Search for the cell housing the specified text and yield its (X, Y) center coordinate. 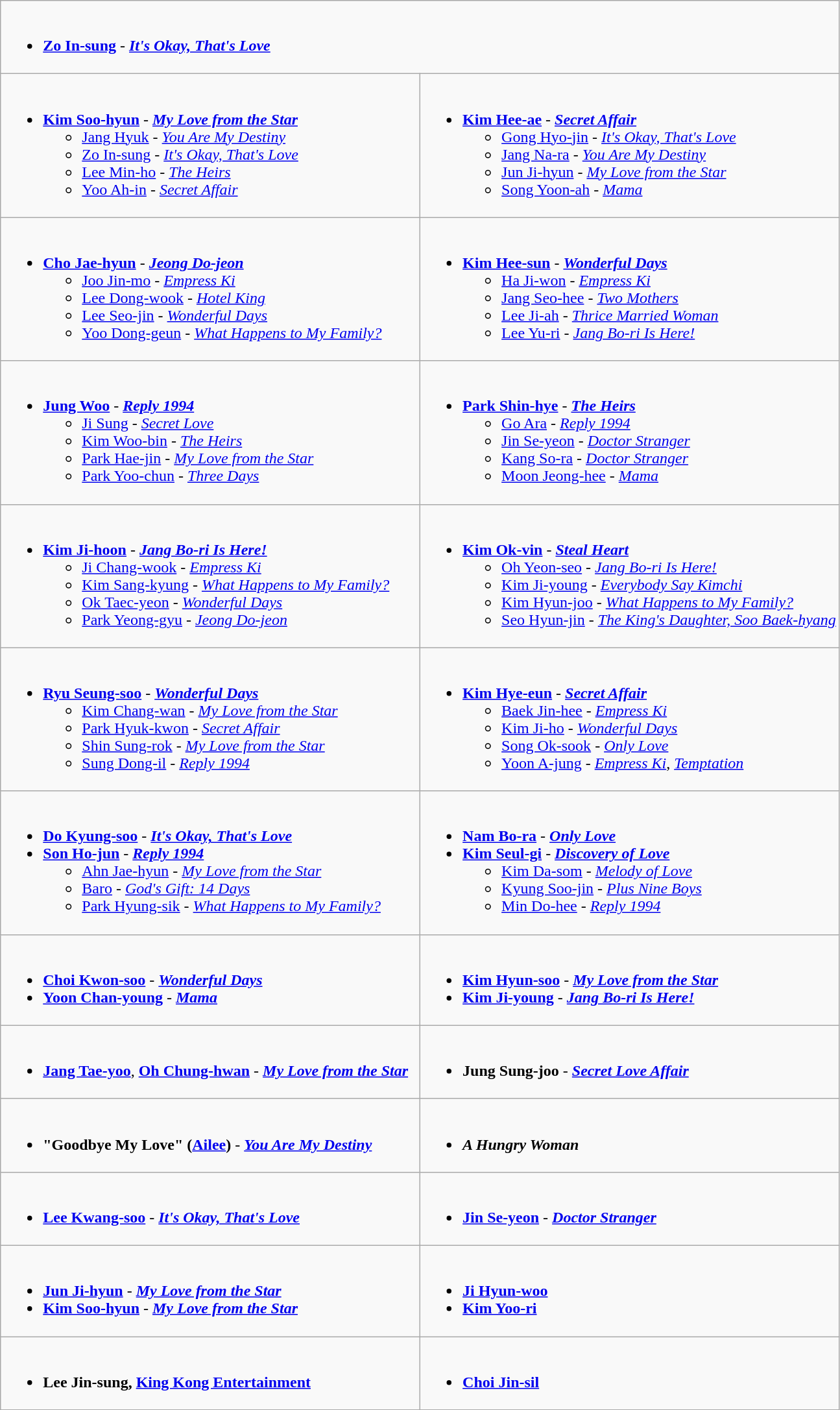
Cho Jae-hyun - Jeong Do-jeon Joo Jin-mo - Empress KiLee Dong-wook - Hotel KingLee Seo-jin - Wonderful DaysYoo Dong-geun - What Happens to My Family? (210, 289)
Kim Hee-ae - Secret Affair Gong Hyo-jin - It's Okay, That's LoveJang Na-ra - You Are My DestinyJun Ji-hyun - My Love from the StarSong Yoon-ah - Mama (630, 145)
Choi Kwon-soo - Wonderful Days Yoon Chan-young - Mama (210, 980)
Jung Sung-joo - Secret Love Affair (630, 1062)
Kim Hye-eun - Secret Affair Baek Jin-hee - Empress KiKim Ji-ho - Wonderful DaysSong Ok-sook - Only LoveYoon A-jung - Empress Ki, Temptation (630, 719)
Ji Hyun-woo Kim Yoo-ri (630, 1291)
Jung Woo - Reply 1994 Ji Sung - Secret LoveKim Woo-bin - The HeirsPark Hae-jin - My Love from the StarPark Yoo-chun - Three Days (210, 432)
Lee Kwang-soo - It's Okay, That's Love (210, 1208)
Kim Hyun-soo - My Love from the Star Kim Ji-young - Jang Bo-ri Is Here! (630, 980)
Jun Ji-hyun - My Love from the Star Kim Soo-hyun - My Love from the Star (210, 1291)
Kim Hee-sun - Wonderful Days Ha Ji-won - Empress KiJang Seo-hee - Two MothersLee Ji-ah - Thrice Married WomanLee Yu-ri - Jang Bo-ri Is Here! (630, 289)
Zo In-sung - It's Okay, That's Love (420, 38)
Park Shin-hye - The Heirs Go Ara - Reply 1994Jin Se-yeon - Doctor StrangerKang So-ra - Doctor StrangerMoon Jeong-hee - Mama (630, 432)
"Goodbye My Love" (Ailee) - You Are My Destiny (210, 1136)
Kim Soo-hyun - My Love from the Star Jang Hyuk - You Are My DestinyZo In-sung - It's Okay, That's LoveLee Min-ho - The HeirsYoo Ah-in - Secret Affair (210, 145)
Nam Bo-ra - Only Love Kim Seul-gi - Discovery of Love Kim Da-som - Melody of LoveKyung Soo-jin - Plus Nine BoysMin Do-hee - Reply 1994 (630, 863)
Jang Tae-yoo, Oh Chung-hwan - My Love from the Star (210, 1062)
Jin Se-yeon - Doctor Stranger (630, 1208)
Lee Jin-sung, King Kong Entertainment (210, 1373)
A Hungry Woman (630, 1136)
Choi Jin-sil (630, 1373)
